Pinpoint the cell where the given text exists, returning its [X, Y] midpoint coordinate. 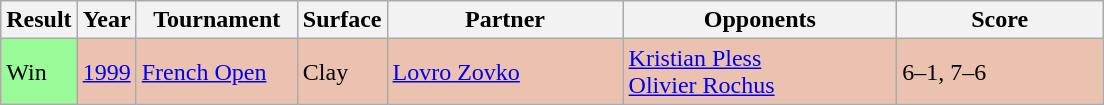
6–1, 7–6 [1000, 72]
1999 [106, 72]
Win [39, 72]
Kristian Pless Olivier Rochus [760, 72]
Opponents [760, 20]
Surface [342, 20]
Result [39, 20]
Clay [342, 72]
Year [106, 20]
Partner [505, 20]
Score [1000, 20]
Tournament [216, 20]
French Open [216, 72]
Lovro Zovko [505, 72]
